Search for the cell housing the specified text and yield its [x, y] center coordinate. 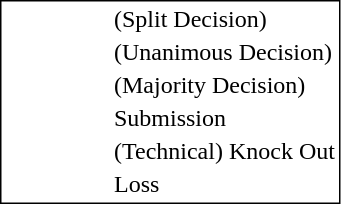
Loss [224, 185]
(Majority Decision) [224, 85]
(Technical) Knock Out [224, 151]
(Unanimous Decision) [224, 53]
Submission [224, 119]
(Split Decision) [224, 19]
